Capture the cell that displays the provided text and extract its (x, y) central coordinate. 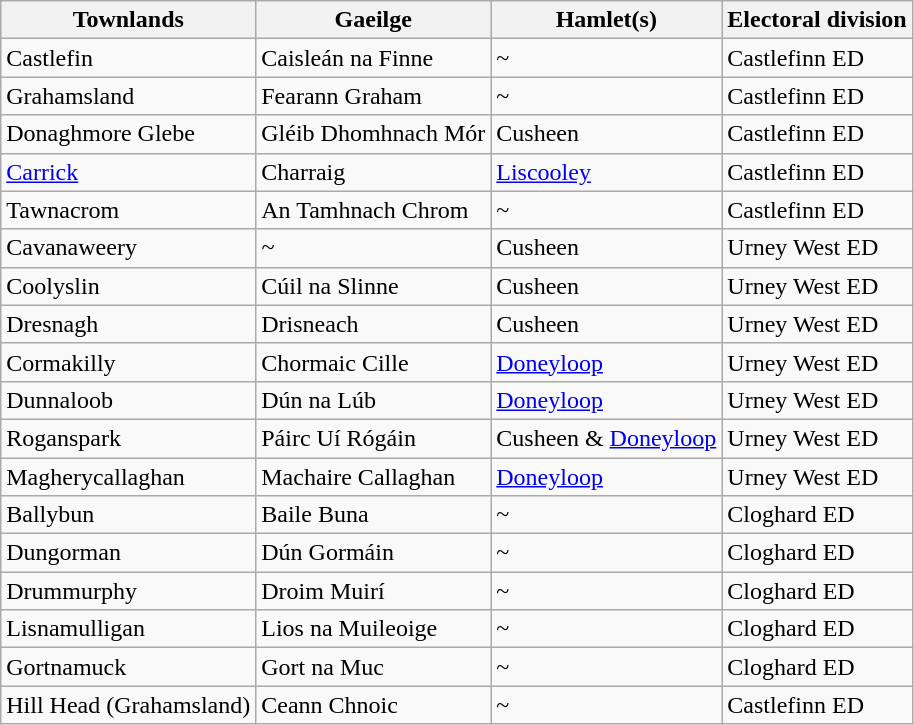
Grahamsland (128, 96)
Baile Buna (374, 515)
Lisnamulligan (128, 629)
Drisneach (374, 324)
Páirc Uí Rógáin (374, 438)
Cúil na Slinne (374, 286)
Droim Muirí (374, 591)
Charraig (374, 172)
Donaghmore Glebe (128, 134)
Liscooley (606, 172)
Chormaic Cille (374, 362)
Fearann Graham (374, 96)
Dún Gormáin (374, 553)
Dresnagh (128, 324)
Ceann Chnoic (374, 705)
Caisleán na Finne (374, 58)
Machaire Callaghan (374, 477)
Gléib Dhomhnach Mór (374, 134)
Drummurphy (128, 591)
Gortnamuck (128, 667)
Tawnacrom (128, 210)
Gort na Muc (374, 667)
Dún na Lúb (374, 400)
Carrick (128, 172)
Cusheen & Doneyloop (606, 438)
Magherycallaghan (128, 477)
Hill Head (Grahamsland) (128, 705)
Ballybun (128, 515)
Dunnaloob (128, 400)
Lios na Muileoige (374, 629)
Cavanaweery (128, 248)
Cormakilly (128, 362)
Gaeilge (374, 20)
Roganspark (128, 438)
Hamlet(s) (606, 20)
Coolyslin (128, 286)
An Tamhnach Chrom (374, 210)
Dungorman (128, 553)
Castlefin (128, 58)
Electoral division (817, 20)
Townlands (128, 20)
